Output the (X, Y) coordinate of the center of the cell containing the given text.  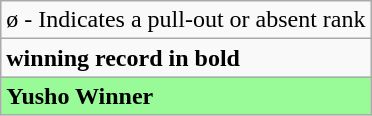
Yusho Winner (186, 96)
ø - Indicates a pull-out or absent rank (186, 20)
winning record in bold (186, 58)
